Return (X, Y) of the center of cell containing provided text 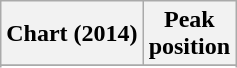
Peakposition (189, 34)
Chart (2014) (72, 34)
